For the text-containing cell, return its midpoint in [X, Y] coordinate format. 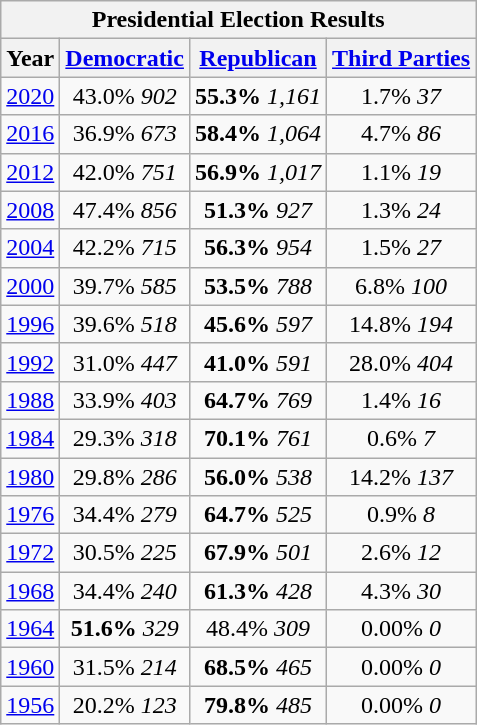
56.9% 1,017 [258, 172]
39.6% 518 [125, 324]
0.9% 8 [402, 515]
2000 [30, 286]
1.4% 16 [402, 400]
14.8% 194 [402, 324]
2.6% 12 [402, 553]
4.7% 86 [402, 134]
36.9% 673 [125, 134]
51.3% 927 [258, 210]
29.3% 318 [125, 438]
1960 [30, 667]
47.4% 856 [125, 210]
1996 [30, 324]
64.7% 525 [258, 515]
Democratic [125, 58]
58.4% 1,064 [258, 134]
1.7% 37 [402, 96]
56.3% 954 [258, 248]
53.5% 788 [258, 286]
1988 [30, 400]
1980 [30, 477]
39.7% 585 [125, 286]
1956 [30, 705]
1.3% 24 [402, 210]
45.6% 597 [258, 324]
70.1% 761 [258, 438]
Year [30, 58]
14.2% 137 [402, 477]
31.5% 214 [125, 667]
31.0% 447 [125, 362]
1984 [30, 438]
68.5% 465 [258, 667]
1968 [30, 591]
Republican [258, 58]
2012 [30, 172]
20.2% 123 [125, 705]
79.8% 485 [258, 705]
0.6% 7 [402, 438]
Third Parties [402, 58]
1976 [30, 515]
55.3% 1,161 [258, 96]
1.1% 19 [402, 172]
2016 [30, 134]
1992 [30, 362]
43.0% 902 [125, 96]
2008 [30, 210]
28.0% 404 [402, 362]
30.5% 225 [125, 553]
42.2% 715 [125, 248]
33.9% 403 [125, 400]
64.7% 769 [258, 400]
51.6% 329 [125, 629]
41.0% 591 [258, 362]
1972 [30, 553]
6.8% 100 [402, 286]
34.4% 279 [125, 515]
29.8% 286 [125, 477]
42.0% 751 [125, 172]
Presidential Election Results [238, 20]
48.4% 309 [258, 629]
61.3% 428 [258, 591]
4.3% 30 [402, 591]
56.0% 538 [258, 477]
2020 [30, 96]
34.4% 240 [125, 591]
67.9% 501 [258, 553]
1.5% 27 [402, 248]
2004 [30, 248]
1964 [30, 629]
